Capture the cell that displays the provided text and extract its [x, y] central coordinate. 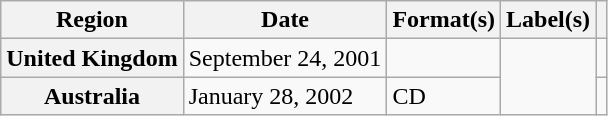
Label(s) [548, 20]
CD [444, 96]
United Kingdom [92, 58]
January 28, 2002 [285, 96]
Australia [92, 96]
Region [92, 20]
Date [285, 20]
Format(s) [444, 20]
September 24, 2001 [285, 58]
